Return the [X, Y] coordinate for the center point of the cell that contains the specified text.  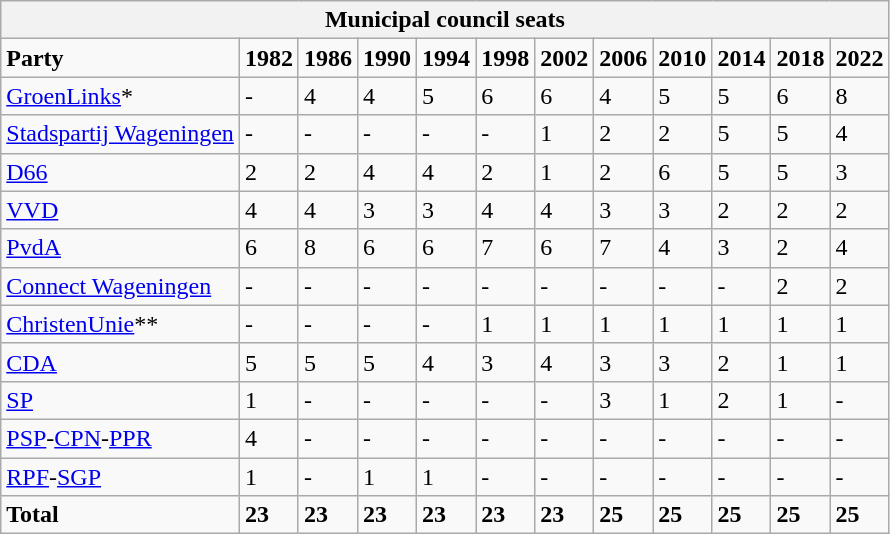
Stadspartij Wageningen [120, 134]
Connect Wageningen [120, 286]
2002 [564, 58]
2010 [682, 58]
Party [120, 58]
1982 [268, 58]
VVD [120, 210]
2022 [860, 58]
ChristenUnie** [120, 324]
1990 [388, 58]
Municipal council seats [445, 20]
2006 [624, 58]
2014 [742, 58]
2018 [800, 58]
GroenLinks* [120, 96]
CDA [120, 362]
RPF-SGP [120, 477]
D66 [120, 172]
1998 [506, 58]
1994 [446, 58]
SP [120, 400]
PvdA [120, 248]
Total [120, 515]
PSP-CPN-PPR [120, 438]
1986 [328, 58]
